Search for the cell housing the specified text and yield its (x, y) center coordinate. 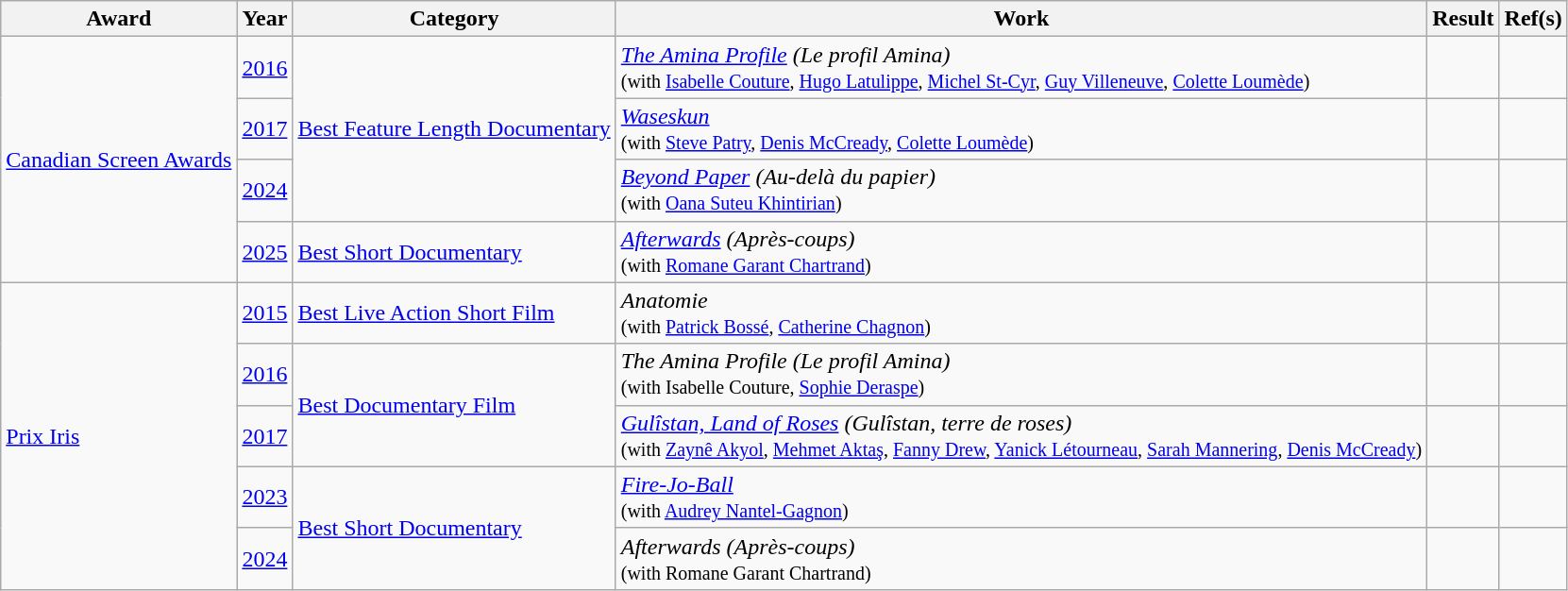
Best Live Action Short Film (454, 313)
Beyond Paper (Au-delà du papier)(with Oana Suteu Khintirian) (1021, 191)
The Amina Profile (Le profil Amina)(with Isabelle Couture, Hugo Latulippe, Michel St-Cyr, Guy Villeneuve, Colette Loumède) (1021, 68)
Best Documentary Film (454, 405)
Gulîstan, Land of Roses (Gulîstan, terre de roses)(with Zaynê Akyol, Mehmet Aktaş, Fanny Drew, Yanick Létourneau, Sarah Mannering, Denis McCready) (1021, 436)
Ref(s) (1533, 19)
Canadian Screen Awards (119, 160)
Award (119, 19)
2025 (264, 251)
Category (454, 19)
Prix Iris (119, 436)
Anatomie(with Patrick Bossé, Catherine Chagnon) (1021, 313)
Best Feature Length Documentary (454, 128)
Year (264, 19)
The Amina Profile (Le profil Amina)(with Isabelle Couture, Sophie Deraspe) (1021, 374)
Work (1021, 19)
Fire-Jo-Ball(with Audrey Nantel-Gagnon) (1021, 497)
2023 (264, 497)
Waseskun(with Steve Patry, Denis McCready, Colette Loumède) (1021, 128)
2015 (264, 313)
Result (1463, 19)
